Output the (x, y) coordinate of the center of the cell containing the given text.  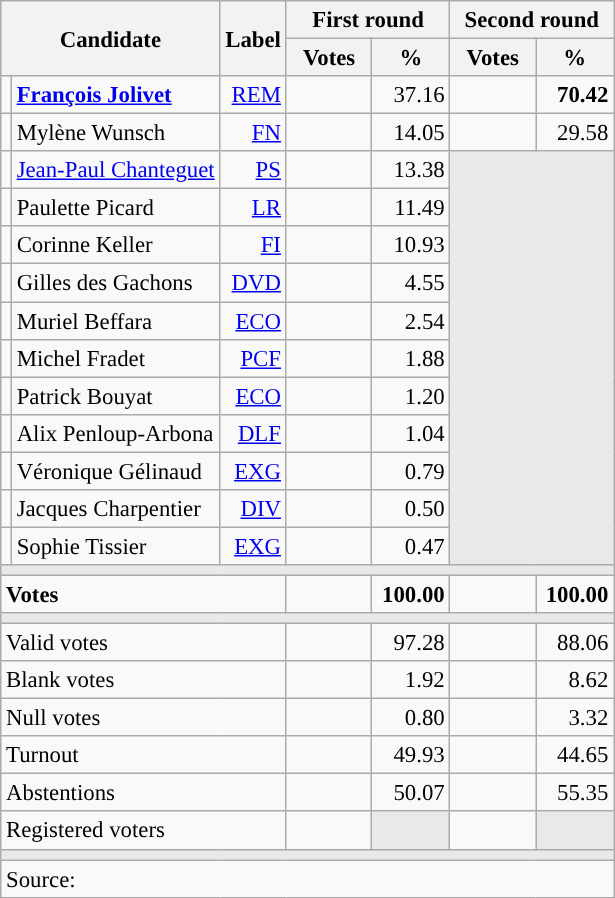
DVD (253, 283)
97.28 (411, 643)
Sophie Tissier (116, 546)
Véronique Gélinaud (116, 471)
Null votes (144, 718)
Patrick Bouyat (116, 396)
REM (253, 95)
Source: (308, 879)
1.20 (411, 396)
François Jolivet (116, 95)
First round (368, 20)
0.80 (411, 718)
Jacques Charpentier (116, 509)
37.16 (411, 95)
DLF (253, 433)
88.06 (575, 643)
PCF (253, 358)
Mylène Wunsch (116, 133)
0.79 (411, 471)
Paulette Picard (116, 208)
FI (253, 245)
Turnout (144, 755)
14.05 (411, 133)
Gilles des Gachons (116, 283)
LR (253, 208)
1.04 (411, 433)
Corinne Keller (116, 245)
55.35 (575, 793)
Valid votes (144, 643)
Alix Penloup-Arbona (116, 433)
1.92 (411, 680)
50.07 (411, 793)
3.32 (575, 718)
4.55 (411, 283)
1.88 (411, 358)
Jean-Paul Chanteguet (116, 170)
11.49 (411, 208)
FN (253, 133)
29.58 (575, 133)
PS (253, 170)
Second round (532, 20)
2.54 (411, 321)
DIV (253, 509)
Label (253, 38)
Muriel Beffara (116, 321)
Blank votes (144, 680)
10.93 (411, 245)
49.93 (411, 755)
70.42 (575, 95)
Michel Fradet (116, 358)
Candidate (110, 38)
Registered voters (144, 831)
44.65 (575, 755)
13.38 (411, 170)
0.50 (411, 509)
0.47 (411, 546)
8.62 (575, 680)
Abstentions (144, 793)
